For the text-containing cell, return its midpoint in [x, y] coordinate format. 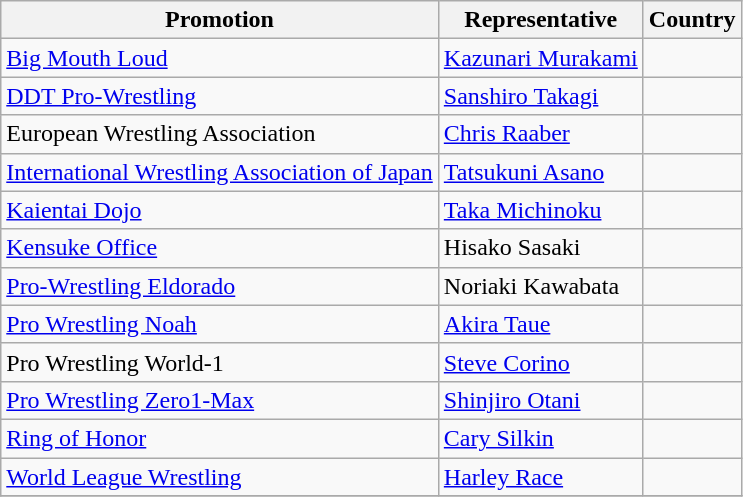
Promotion [220, 20]
European Wrestling Association [220, 134]
Hisako Sasaki [540, 248]
Cary Silkin [540, 438]
Ring of Honor [220, 438]
Steve Corino [540, 362]
Representative [540, 20]
Pro Wrestling World-1 [220, 362]
World League Wrestling [220, 477]
Tatsukuni Asano [540, 172]
Big Mouth Loud [220, 58]
Chris Raaber [540, 134]
Shinjiro Otani [540, 400]
Sanshiro Takagi [540, 96]
DDT Pro-Wrestling [220, 96]
International Wrestling Association of Japan [220, 172]
Akira Taue [540, 324]
Kensuke Office [220, 248]
Kazunari Murakami [540, 58]
Harley Race [540, 477]
Noriaki Kawabata [540, 286]
Kaientai Dojo [220, 210]
Pro Wrestling Zero1-Max [220, 400]
Pro Wrestling Noah [220, 324]
Taka Michinoku [540, 210]
Pro-Wrestling Eldorado [220, 286]
Country [692, 20]
